For the text-containing cell, return its midpoint in (X, Y) coordinate format. 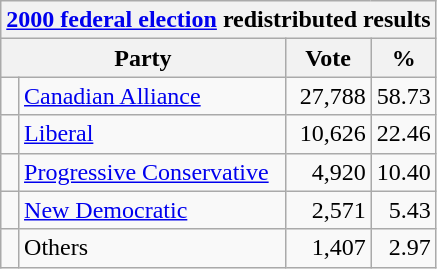
5.43 (404, 210)
22.46 (404, 134)
Party (143, 58)
27,788 (328, 96)
2000 federal election redistributed results (218, 20)
10,626 (328, 134)
Vote (328, 58)
Canadian Alliance (152, 96)
2.97 (404, 248)
% (404, 58)
4,920 (328, 172)
2,571 (328, 210)
1,407 (328, 248)
58.73 (404, 96)
10.40 (404, 172)
Progressive Conservative (152, 172)
Others (152, 248)
Liberal (152, 134)
New Democratic (152, 210)
